Return (x, y) of the center of cell containing provided text 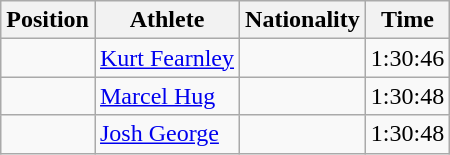
Kurt Fearnley (166, 58)
Josh George (166, 134)
Athlete (166, 20)
1:30:46 (407, 58)
Marcel Hug (166, 96)
Time (407, 20)
Position (48, 20)
Nationality (303, 20)
